Detect which cell encompasses the target text, then output its (x, y) center coordinate. 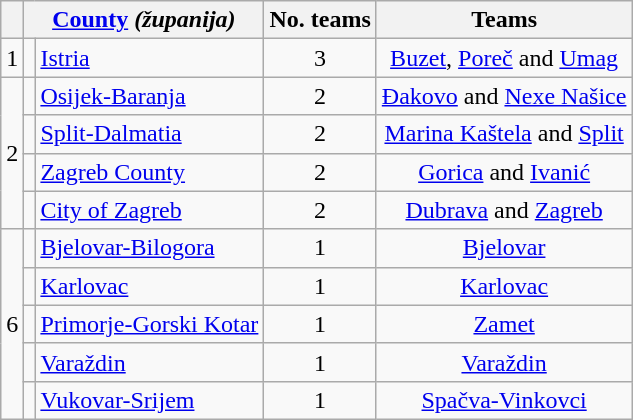
Bjelovar (504, 248)
Osijek-Baranja (150, 96)
Vukovar-Srijem (150, 400)
Bjelovar-Bilogora (150, 248)
Đakovo and Nexe Našice (504, 96)
Gorica and Ivanić (504, 172)
Dubrava and Zagreb (504, 210)
Spačva-Vinkovci (504, 400)
Zagreb County (150, 172)
Zamet (504, 324)
No. teams (320, 20)
County (županija) (144, 20)
Marina Kaštela and Split (504, 134)
3 (320, 58)
City of Zagreb (150, 210)
Primorje-Gorski Kotar (150, 324)
Buzet, Poreč and Umag (504, 58)
Split-Dalmatia (150, 134)
6 (12, 324)
Teams (504, 20)
Istria (150, 58)
